Determine the [X, Y] coordinate at the center of the cell enclosing the given text.  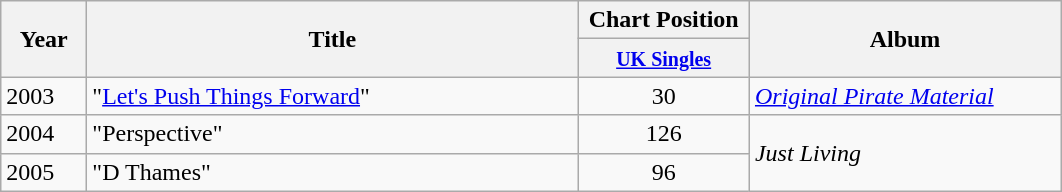
2005 [44, 172]
"D Thames" [332, 172]
Title [332, 39]
Album [904, 39]
Year [44, 39]
Just Living [904, 153]
UK Singles [664, 58]
Original Pirate Material [904, 96]
30 [664, 96]
"Perspective" [332, 134]
Chart Position [664, 20]
2004 [44, 134]
"Let's Push Things Forward" [332, 96]
2003 [44, 96]
96 [664, 172]
126 [664, 134]
